Search for the cell housing the specified text and yield its [x, y] center coordinate. 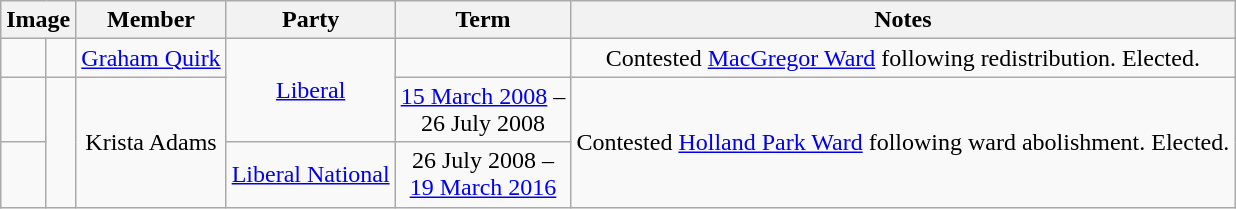
Party [310, 20]
Image [38, 20]
Liberal National [310, 174]
Contested MacGregor Ward following redistribution. Elected. [903, 58]
Krista Adams [151, 142]
Term [483, 20]
Graham Quirk [151, 58]
Contested Holland Park Ward following ward abolishment. Elected. [903, 142]
15 March 2008 – 26 July 2008 [483, 110]
Member [151, 20]
Notes [903, 20]
Liberal [310, 90]
26 July 2008 – 19 March 2016 [483, 174]
